Capture the cell that displays the provided text and extract its [X, Y] central coordinate. 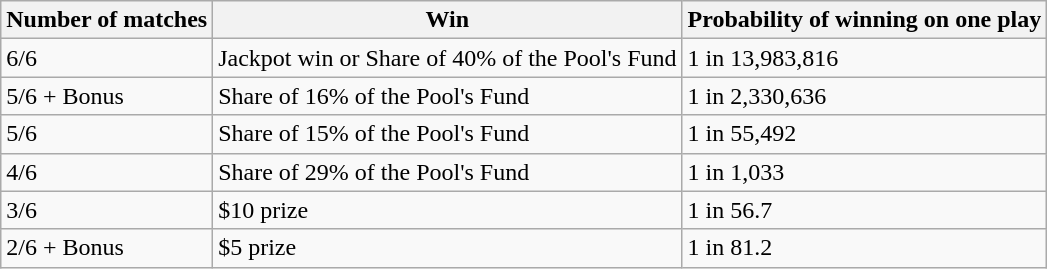
1 in 2,330,636 [864, 96]
5/6 + Bonus [107, 96]
Share of 15% of the Pool's Fund [448, 134]
Share of 29% of the Pool's Fund [448, 172]
Probability of winning on one play [864, 20]
Jackpot win or Share of 40% of the Pool's Fund [448, 58]
$10 prize [448, 210]
Number of matches [107, 20]
1 in 13,983,816 [864, 58]
5/6 [107, 134]
1 in 1,033 [864, 172]
1 in 56.7 [864, 210]
3/6 [107, 210]
1 in 55,492 [864, 134]
2/6 + Bonus [107, 248]
4/6 [107, 172]
$5 prize [448, 248]
6/6 [107, 58]
1 in 81.2 [864, 248]
Win [448, 20]
Share of 16% of the Pool's Fund [448, 96]
